Search for the cell housing the specified text and yield its [x, y] center coordinate. 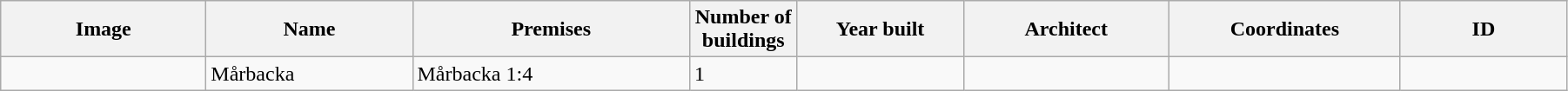
ID [1483, 29]
Name [310, 29]
Premises [551, 29]
Year built [881, 29]
Mårbacka 1:4 [551, 74]
Coordinates [1284, 29]
Number ofbuildings [743, 29]
1 [743, 74]
Image [104, 29]
Architect [1066, 29]
Mårbacka [310, 74]
